Extract the [x, y] coordinate from the center of the cell holding the provided text.  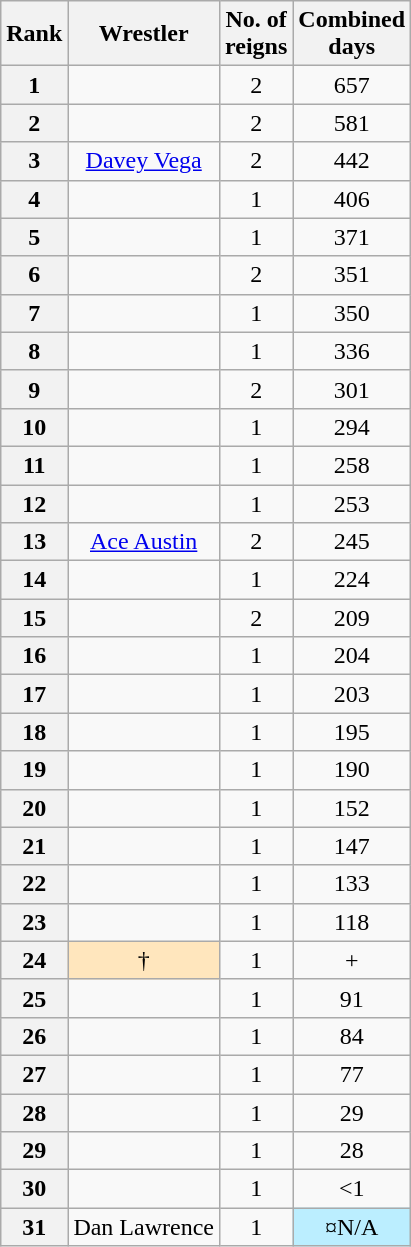
+ [352, 960]
336 [352, 351]
No. ofreigns [256, 34]
7 [34, 313]
204 [352, 656]
<1 [352, 1189]
20 [34, 808]
13 [34, 542]
15 [34, 618]
26 [34, 1036]
4 [34, 199]
133 [352, 884]
245 [352, 542]
351 [352, 275]
Wrestler [144, 34]
301 [352, 389]
442 [352, 161]
14 [34, 580]
350 [352, 313]
¤N/A [352, 1227]
21 [34, 846]
253 [352, 503]
91 [352, 998]
† [144, 960]
9 [34, 389]
22 [34, 884]
30 [34, 1189]
12 [34, 503]
Dan Lawrence [144, 1227]
118 [352, 922]
581 [352, 123]
24 [34, 960]
195 [352, 732]
84 [352, 1036]
190 [352, 770]
Combineddays [352, 34]
23 [34, 922]
25 [34, 998]
224 [352, 580]
147 [352, 846]
371 [352, 237]
11 [34, 465]
209 [352, 618]
258 [352, 465]
3 [34, 161]
Rank [34, 34]
6 [34, 275]
27 [34, 1074]
16 [34, 656]
19 [34, 770]
657 [352, 85]
31 [34, 1227]
Davey Vega [144, 161]
406 [352, 199]
17 [34, 694]
294 [352, 427]
Ace Austin [144, 542]
5 [34, 237]
8 [34, 351]
203 [352, 694]
18 [34, 732]
77 [352, 1074]
152 [352, 808]
10 [34, 427]
